Return (X, Y) of the center of cell containing provided text 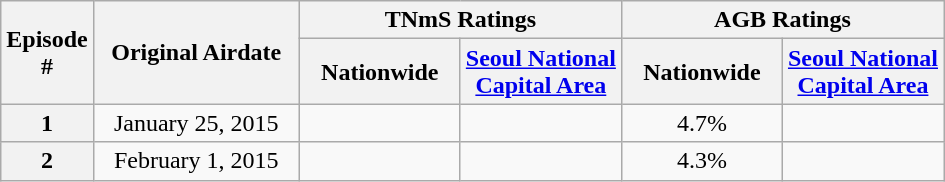
AGB Ratings (782, 20)
TNmS Ratings (460, 20)
January 25, 2015 (196, 123)
February 1, 2015 (196, 161)
4.7% (702, 123)
1 (47, 123)
4.3% (702, 161)
Episode # (47, 52)
Original Airdate (196, 52)
2 (47, 161)
